Search for the cell housing the specified text and yield its [X, Y] center coordinate. 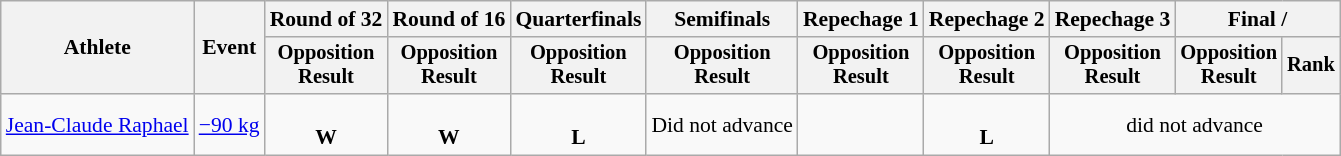
did not advance [1195, 124]
Quarterfinals [578, 19]
Repechage 3 [1113, 19]
Event [230, 48]
Final / [1257, 19]
Athlete [98, 48]
Rank [1311, 66]
Jean-Claude Raphael [98, 124]
Repechage 2 [987, 19]
Round of 16 [448, 19]
Repechage 1 [861, 19]
Semifinals [722, 19]
−90 kg [230, 124]
Round of 32 [326, 19]
Did not advance [722, 124]
